Output the (x, y) coordinate of the center of the cell containing the given text.  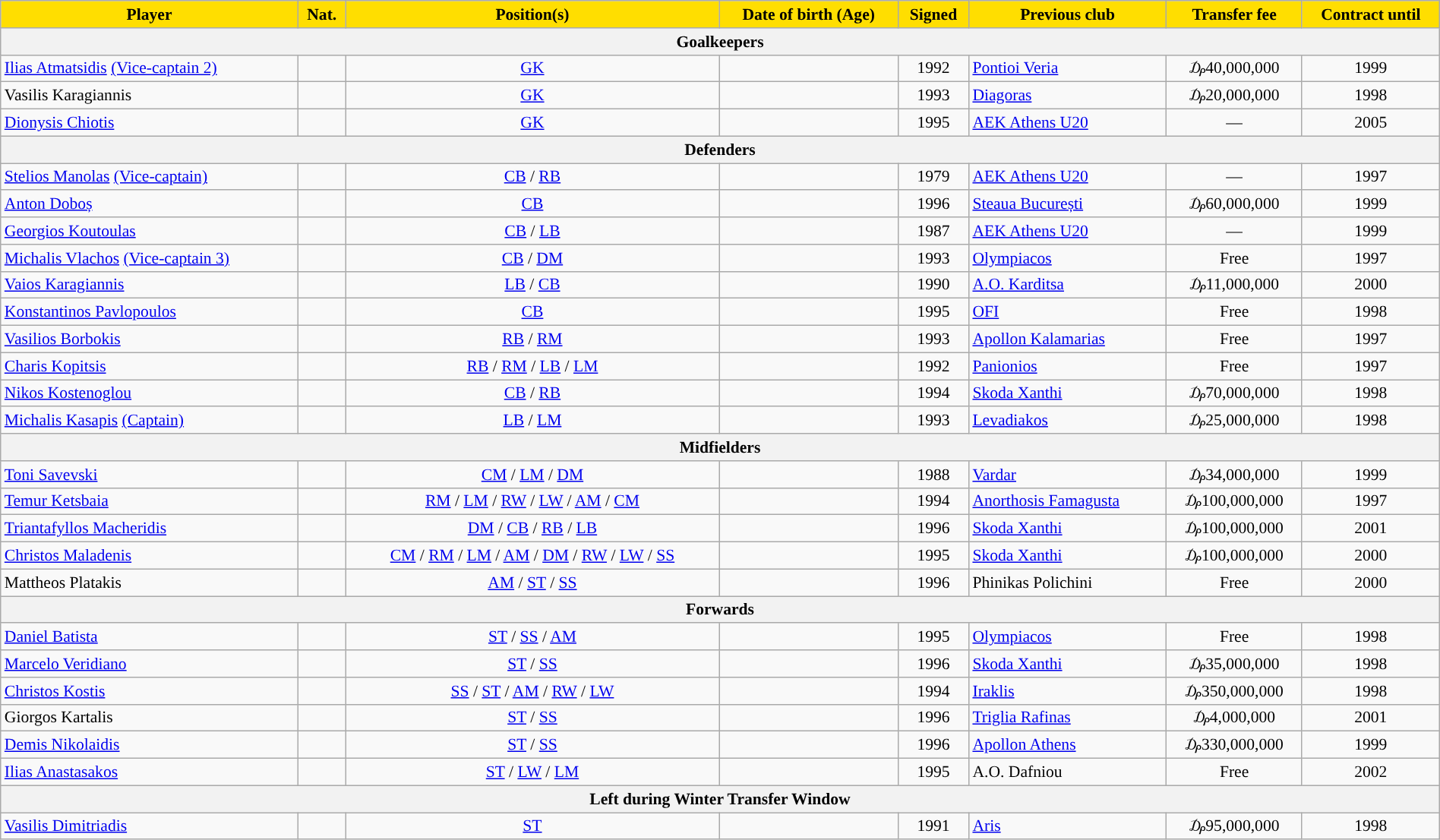
Levadiakos (1067, 421)
Pontioi Veria (1067, 68)
₯35,000,000 (1234, 664)
Apollon Kalamarias (1067, 339)
CB / DM (532, 258)
Position(s) (532, 14)
CM / RM / LM / AM / DM / RW / LW / SS (532, 556)
Konstantinos Pavlopoulos (150, 312)
₯20,000,000 (1234, 96)
Forwards (720, 610)
Contract until (1370, 14)
Nikos Kostenoglou (150, 393)
Defenders (720, 150)
CB / LB (532, 231)
Vasilios Borbokis (150, 339)
₯350,000,000 (1234, 691)
Ilias Anastasakos (150, 772)
Ilias Atmatsidis (Vice-captain 2) (150, 68)
1990 (934, 285)
Previous club (1067, 14)
Michalis Vlachos (Vice-captain 3) (150, 258)
₯25,000,000 (1234, 421)
Signed (934, 14)
ST / LW / LM (532, 772)
LB / LM (532, 421)
ST / SS / AM (532, 637)
Michalis Kasapis (Captain) (150, 421)
OFI (1067, 312)
Nat. (322, 14)
Marcelo Veridiano (150, 664)
Dionysis Chiotis (150, 123)
1979 (934, 177)
Christos Kostis (150, 691)
₯95,000,000 (1234, 826)
A.O. Dafniou (1067, 772)
RB / RM (532, 339)
AM / ST / SS (532, 583)
SS / ST / AM / RW / LW (532, 691)
2002 (1370, 772)
Vaios Karagiannis (150, 285)
Apollon Athens (1067, 745)
1991 (934, 826)
ST (532, 826)
₯34,000,000 (1234, 475)
RM / LM / RW / LW / AM / CM (532, 501)
Charis Kopitsis (150, 366)
₯40,000,000 (1234, 68)
Panionios (1067, 366)
Diagoras (1067, 96)
Midfielders (720, 447)
Mattheos Platakis (150, 583)
Vardar (1067, 475)
A.O. Karditsa (1067, 285)
1988 (934, 475)
Georgios Koutoulas (150, 231)
Stelios Manolas (Vice-captain) (150, 177)
RB / RM / LB / LM (532, 366)
₯4,000,000 (1234, 718)
2005 (1370, 123)
CM / LM / DM (532, 475)
Vasilis Dimitriadis (150, 826)
Giorgos Kartalis (150, 718)
Steaua București (1067, 204)
Anorthosis Famagusta (1067, 501)
Phinikas Polichini (1067, 583)
Toni Savevski (150, 475)
Iraklis (1067, 691)
DM / CB / RB / LB (532, 529)
LB / CB (532, 285)
Transfer fee (1234, 14)
Daniel Batista (150, 637)
1987 (934, 231)
Aris (1067, 826)
Left during Winter Transfer Window (720, 799)
Player (150, 14)
Demis Nikolaidis (150, 745)
Temur Ketsbaia (150, 501)
₯60,000,000 (1234, 204)
Goalkeepers (720, 42)
Vasilis Karagiannis (150, 96)
Triglia Rafinas (1067, 718)
₯70,000,000 (1234, 393)
Anton Doboș (150, 204)
Christos Maladenis (150, 556)
Triantafyllos Macheridis (150, 529)
₯11,000,000 (1234, 285)
₯330,000,000 (1234, 745)
Date of birth (Age) (809, 14)
